Extract the (X, Y) coordinate from the center of the cell holding the provided text.  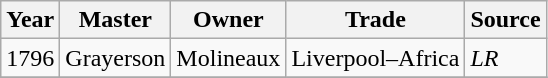
Trade (376, 20)
Master (116, 20)
Source (506, 20)
Liverpool–Africa (376, 58)
LR (506, 58)
1796 (30, 58)
Year (30, 20)
Molineaux (228, 58)
Grayerson (116, 58)
Owner (228, 20)
